From the cell containing the given text, extract its center point as [x, y] coordinate. 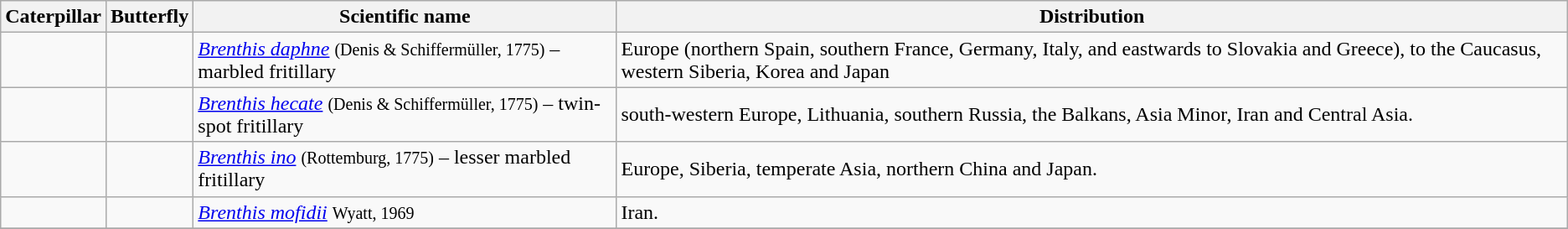
Brenthis mofidii Wyatt, 1969 [405, 212]
Butterfly [149, 17]
Distribution [1092, 17]
Brenthis daphne (Denis & Schiffermüller, 1775) – marbled fritillary [405, 60]
Europe, Siberia, temperate Asia, northern China and Japan. [1092, 169]
Brenthis ino (Rottemburg, 1775) – lesser marbled fritillary [405, 169]
south-western Europe, Lithuania, southern Russia, the Balkans, Asia Minor, Iran and Central Asia. [1092, 114]
Brenthis hecate (Denis & Schiffermüller, 1775) – twin-spot fritillary [405, 114]
Scientific name [405, 17]
Iran. [1092, 212]
Europe (northern Spain, southern France, Germany, Italy, and eastwards to Slovakia and Greece), to the Caucasus, western Siberia, Korea and Japan [1092, 60]
Caterpillar [54, 17]
